Detect which cell encompasses the target text, then output its [x, y] center coordinate. 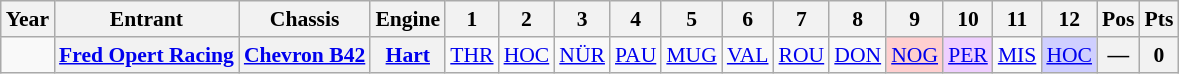
2 [527, 19]
PER [968, 55]
MIS [1018, 55]
5 [692, 19]
MUG [692, 55]
7 [802, 19]
Chevron B42 [304, 55]
Engine [408, 19]
10 [968, 19]
1 [472, 19]
Entrant [146, 19]
4 [636, 19]
THR [472, 55]
Hart [408, 55]
Pos [1118, 19]
Chassis [304, 19]
NOG [914, 55]
3 [582, 19]
ROU [802, 55]
— [1118, 55]
0 [1160, 55]
8 [858, 19]
Fred Opert Racing [146, 55]
Year [28, 19]
PAU [636, 55]
NÜR [582, 55]
VAL [748, 55]
6 [748, 19]
11 [1018, 19]
Pts [1160, 19]
DON [858, 55]
9 [914, 19]
12 [1069, 19]
